Scan for the cell matching the given text and deliver its [x, y] coordinate at center. 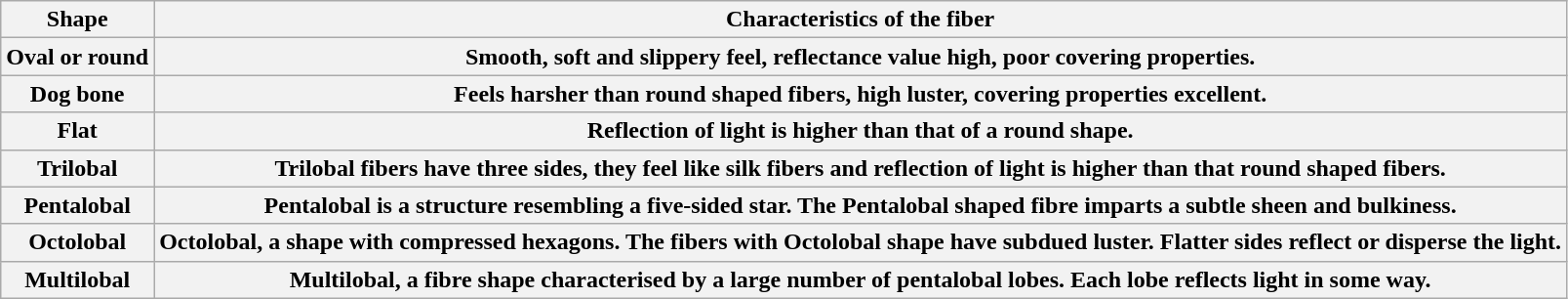
Flat [78, 131]
Octolobal [78, 242]
Pentalobal [78, 205]
Smooth, soft and slippery feel, reflectance value high, poor covering properties. [861, 57]
Pentalobal is a structure resembling a five-sided star. The Pentalobal shaped fibre imparts a subtle sheen and bulkiness. [861, 205]
Octolobal, a shape with compressed hexagons. The fibers with Octolobal shape have subdued luster. Flatter sides reflect or disperse the light. [861, 242]
Reflection of light is higher than that of a round shape. [861, 131]
Multilobal, a fibre shape characterised by a large number of pentalobal lobes. Each lobe reflects light in some way. [861, 279]
Dog bone [78, 94]
Shape [78, 20]
Feels harsher than round shaped fibers, high luster, covering properties excellent. [861, 94]
Characteristics of the fiber [861, 20]
Trilobal [78, 168]
Oval or round [78, 57]
Trilobal fibers have three sides, they feel like silk fibers and reflection of light is higher than that round shaped fibers. [861, 168]
Multilobal [78, 279]
